Locate the cell with the specified text and output its [x, y] center coordinate. 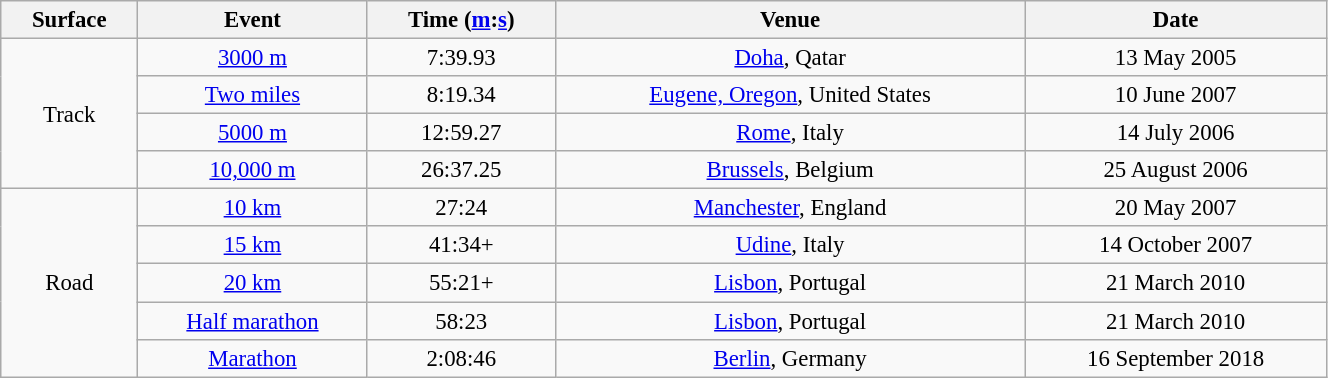
41:34+ [461, 245]
10,000 m [252, 170]
3000 m [252, 58]
15 km [252, 245]
25 August 2006 [1176, 170]
26:37.25 [461, 170]
Manchester, England [790, 208]
Surface [70, 20]
27:24 [461, 208]
20 km [252, 283]
14 July 2006 [1176, 133]
8:19.34 [461, 95]
5000 m [252, 133]
55:21+ [461, 283]
2:08:46 [461, 358]
Eugene, Oregon, United States [790, 95]
Event [252, 20]
Half marathon [252, 321]
Udine, Italy [790, 245]
Berlin, Germany [790, 358]
Time (m:s) [461, 20]
16 September 2018 [1176, 358]
Two miles [252, 95]
Marathon [252, 358]
Rome, Italy [790, 133]
14 October 2007 [1176, 245]
58:23 [461, 321]
Doha, Qatar [790, 58]
20 May 2007 [1176, 208]
12:59.27 [461, 133]
Venue [790, 20]
13 May 2005 [1176, 58]
Road [70, 283]
7:39.93 [461, 58]
10 km [252, 208]
10 June 2007 [1176, 95]
Track [70, 114]
Date [1176, 20]
Brussels, Belgium [790, 170]
